Return [X, Y] of the center of cell containing provided text 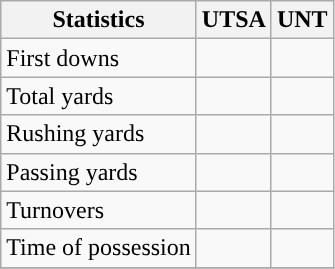
Time of possession [99, 248]
UNT [302, 20]
First downs [99, 58]
Turnovers [99, 210]
Passing yards [99, 172]
Statistics [99, 20]
UTSA [234, 20]
Total yards [99, 96]
Rushing yards [99, 134]
